For the text-containing cell, return its midpoint in [x, y] coordinate format. 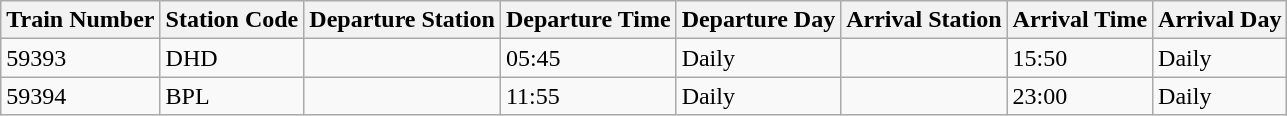
Station Code [232, 20]
Departure Time [588, 20]
Train Number [80, 20]
15:50 [1080, 58]
BPL [232, 96]
05:45 [588, 58]
Departure Day [758, 20]
59394 [80, 96]
Departure Station [402, 20]
59393 [80, 58]
23:00 [1080, 96]
11:55 [588, 96]
DHD [232, 58]
Arrival Station [924, 20]
Arrival Time [1080, 20]
Arrival Day [1220, 20]
